Find where the given text appears and provide that cell's center as (x, y) coordinate. 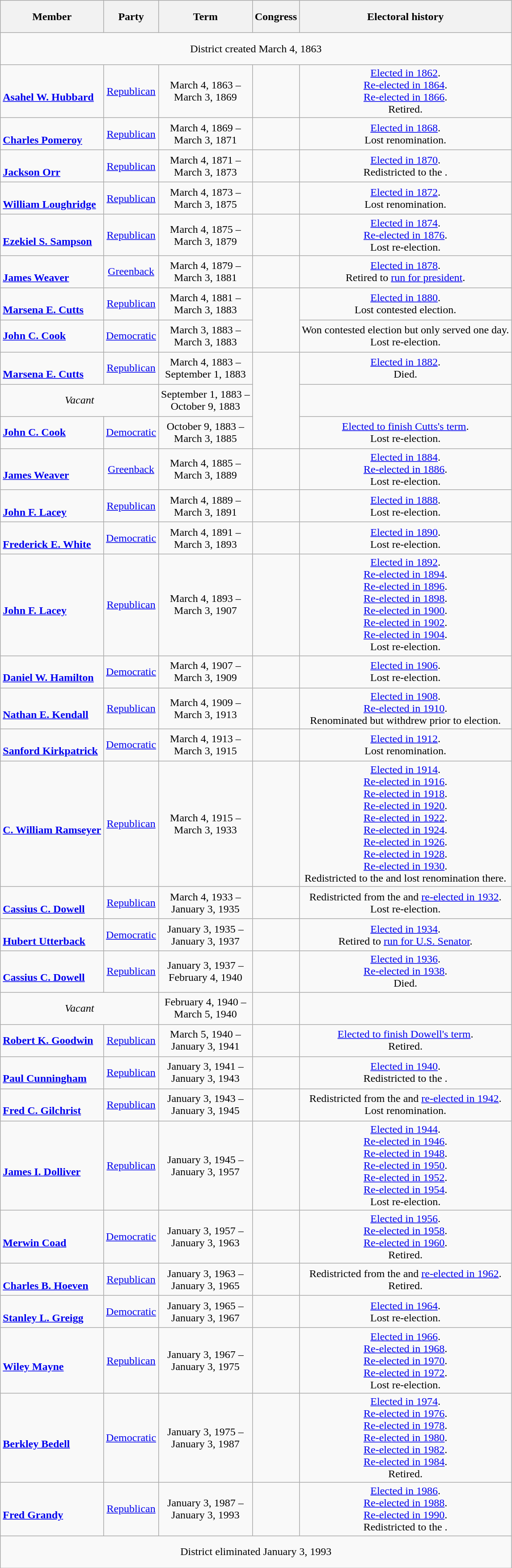
Nathan E. Kendall (52, 708)
Berkley Bedell (52, 1438)
Redistricted from the and re-elected in 1942.Lost renomination. (406, 1105)
March 4, 1907 –March 3, 1909 (206, 672)
C. William Ramseyer (52, 824)
March 4, 1933 –January 3, 1935 (206, 903)
Elected in 1944.Re-elected in 1946.Re-elected in 1948.Re-elected in 1950.Re-elected in 1952.Re-elected in 1954.Lost re-election. (406, 1165)
Stanley L. Greigg (52, 1312)
March 4, 1883 –September 1, 1883 (206, 368)
January 3, 1987 –January 3, 1993 (206, 1509)
Elected in 1974.Re-elected in 1976.Re-elected in 1978.Re-elected in 1980.Re-elected in 1982.Re-elected in 1984.Retired. (406, 1438)
March 4, 1915 –March 3, 1933 (206, 824)
January 3, 1937 –February 4, 1940 (206, 971)
Elected in 1908.Re-elected in 1910.Renominated but withdrew prior to election. (406, 708)
January 3, 1945 –January 3, 1957 (206, 1165)
Elected in 1870.Redistricted to the . (406, 166)
Paul Cunningham (52, 1072)
January 3, 1943 –January 3, 1945 (206, 1105)
William Loughridge (52, 198)
Elected in 1892.Re-elected in 1894.Re-elected in 1896.Re-elected in 1898.Re-elected in 1900.Re-elected in 1902.Re-elected in 1904.Lost re-election. (406, 605)
Asahel W. Hubbard (52, 91)
Congress (275, 17)
January 3, 1967 –January 3, 1975 (206, 1360)
January 3, 1963 –January 3, 1965 (206, 1279)
March 5, 1940 –January 3, 1941 (206, 1040)
September 1, 1883 –October 9, 1883 (206, 400)
Charles Pomeroy (52, 134)
Elected in 1880.Lost contested election. (406, 304)
Elected in 1936.Re-elected in 1938.Died. (406, 971)
March 4, 1893 –March 3, 1907 (206, 605)
March 4, 1875 –March 3, 1879 (206, 235)
Electoral history (406, 17)
Elected in 1874.Re-elected in 1876.Lost re-election. (406, 235)
Frederick E. White (52, 538)
March 4, 1889 –March 3, 1891 (206, 506)
Elected in 1878.Retired to run for president. (406, 272)
Wiley Mayne (52, 1360)
March 4, 1879 –March 3, 1881 (206, 272)
Elected in 1956.Re-elected in 1958.Re-elected in 1960.Retired. (406, 1237)
Member (52, 17)
Elected in 1966.Re-elected in 1968.Re-elected in 1970.Re-elected in 1972.Lost re-election. (406, 1360)
Robert K. Goodwin (52, 1040)
Redistricted from the and re-elected in 1932.Lost re-election. (406, 903)
March 4, 1885 –March 3, 1889 (206, 469)
Elected in 1986.Re-elected in 1988.Re-elected in 1990.Redistricted to the . (406, 1509)
Term (206, 17)
Sanford Kirkpatrick (52, 745)
January 3, 1957 –January 3, 1963 (206, 1237)
Elected in 1912.Lost renomination. (406, 745)
Elected in 1890.Lost re-election. (406, 538)
Jackson Orr (52, 166)
Elected in 1906.Lost re-election. (406, 672)
Elected to finish Cutts's term.Lost re-election. (406, 433)
Fred C. Gilchrist (52, 1105)
Elected in 1872.Lost renomination. (406, 198)
March 3, 1883 –March 3, 1883 (206, 336)
Elected in 1888.Lost re-election. (406, 506)
James I. Dolliver (52, 1165)
October 9, 1883 –March 3, 1885 (206, 433)
March 4, 1869 –March 3, 1871 (206, 134)
March 4, 1891 –March 3, 1893 (206, 538)
March 4, 1863 –March 3, 1869 (206, 91)
Elected in 1882.Died. (406, 368)
Elected to finish Dowell's term.Retired. (406, 1040)
Hubert Utterback (52, 935)
Daniel W. Hamilton (52, 672)
District eliminated January 3, 1993 (256, 1551)
Ezekiel S. Sampson (52, 235)
Elected in 1964.Lost re-election. (406, 1312)
January 3, 1935 –January 3, 1937 (206, 935)
Redistricted from the and re-elected in 1962.Retired. (406, 1279)
Merwin Coad (52, 1237)
Party (131, 17)
Fred Grandy (52, 1509)
Won contested election but only served one day.Lost re-election. (406, 336)
March 4, 1881 –March 3, 1883 (206, 304)
January 3, 1975 –January 3, 1987 (206, 1438)
March 4, 1913 –March 3, 1915 (206, 745)
January 3, 1965 –January 3, 1967 (206, 1312)
District created March 4, 1863 (256, 49)
January 3, 1941 –January 3, 1943 (206, 1072)
March 4, 1873 –March 3, 1875 (206, 198)
March 4, 1909 –March 3, 1913 (206, 708)
Elected in 1940.Redistricted to the . (406, 1072)
Elected in 1884.Re-elected in 1886.Lost re-election. (406, 469)
February 4, 1940 –March 5, 1940 (206, 1008)
Elected in 1862.Re-elected in 1864.Re-elected in 1866.Retired. (406, 91)
Charles B. Hoeven (52, 1279)
Elected in 1868.Lost renomination. (406, 134)
Elected in 1934.Retired to run for U.S. Senator. (406, 935)
March 4, 1871 –March 3, 1873 (206, 166)
